Output the [X, Y] coordinate of the center of the cell containing the given text.  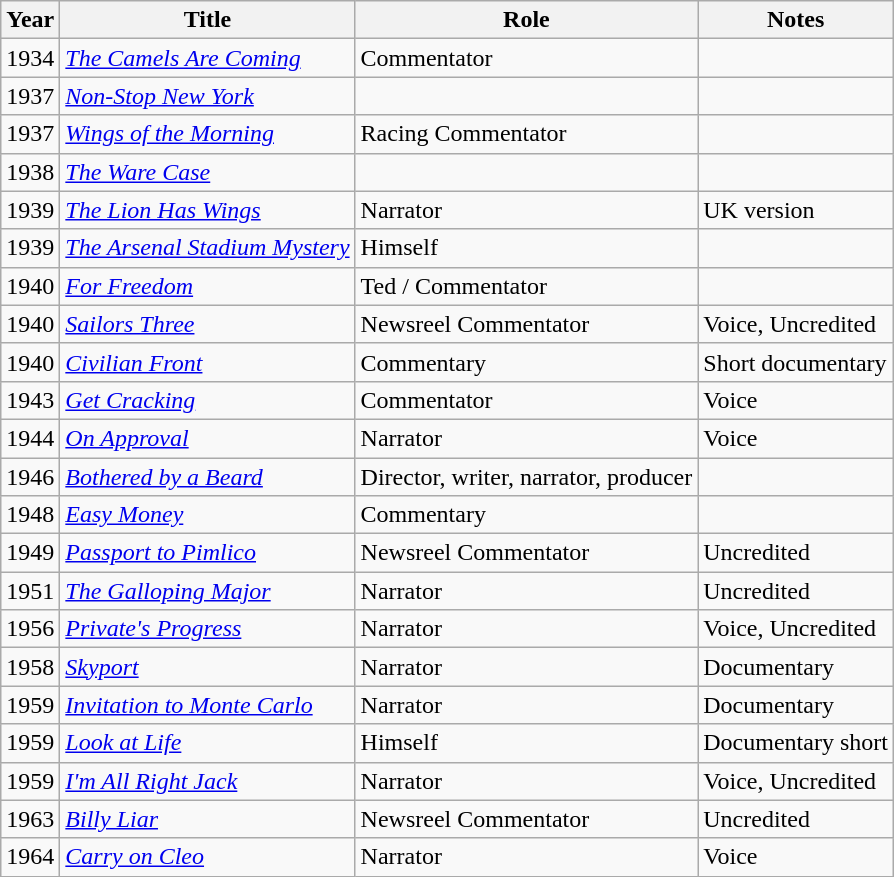
Easy Money [208, 515]
I'm All Right Jack [208, 781]
1943 [30, 400]
Short documentary [796, 362]
Civilian Front [208, 362]
Carry on Cleo [208, 857]
1963 [30, 819]
Notes [796, 20]
Bothered by a Beard [208, 477]
Get Cracking [208, 400]
Look at Life [208, 743]
UK version [796, 210]
Billy Liar [208, 819]
Ted / Commentator [526, 286]
1958 [30, 667]
Title [208, 20]
1949 [30, 553]
The Ware Case [208, 172]
1956 [30, 629]
1964 [30, 857]
Wings of the Morning [208, 134]
Skyport [208, 667]
Invitation to Monte Carlo [208, 705]
The Camels Are Coming [208, 58]
1948 [30, 515]
The Galloping Major [208, 591]
1951 [30, 591]
Racing Commentator [526, 134]
Passport to Pimlico [208, 553]
Documentary short [796, 743]
1938 [30, 172]
The Lion Has Wings [208, 210]
1944 [30, 438]
Private's Progress [208, 629]
1934 [30, 58]
On Approval [208, 438]
Non-Stop New York [208, 96]
Year [30, 20]
Sailors Three [208, 324]
Role [526, 20]
1946 [30, 477]
The Arsenal Stadium Mystery [208, 248]
For Freedom [208, 286]
Director, writer, narrator, producer [526, 477]
